Provide the [x, y] coordinate of the cell's center where the given text is located.  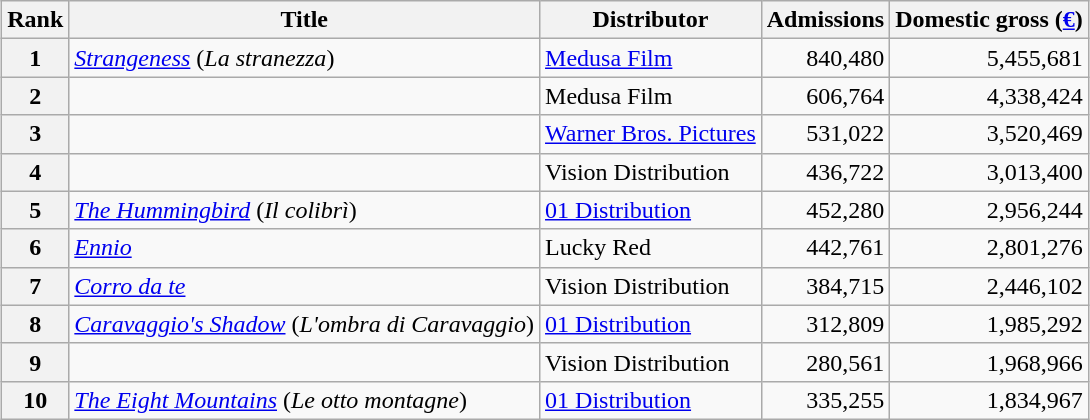
531,022 [825, 134]
5,455,681 [990, 58]
Ennio [304, 248]
312,809 [825, 324]
Rank [36, 20]
3 [36, 134]
5 [36, 210]
3,520,469 [990, 134]
4,338,424 [990, 96]
1 [36, 58]
7 [36, 286]
The Hummingbird (Il colibrì) [304, 210]
4 [36, 172]
2,801,276 [990, 248]
436,722 [825, 172]
Domestic gross (€) [990, 20]
3,013,400 [990, 172]
9 [36, 362]
Lucky Red [651, 248]
384,715 [825, 286]
452,280 [825, 210]
Caravaggio's Shadow (L'ombra di Caravaggio) [304, 324]
The Eight Mountains (Le otto montagne) [304, 400]
Corro da te [304, 286]
840,480 [825, 58]
10 [36, 400]
Warner Bros. Pictures [651, 134]
280,561 [825, 362]
1,968,966 [990, 362]
2,956,244 [990, 210]
442,761 [825, 248]
2 [36, 96]
1,985,292 [990, 324]
2,446,102 [990, 286]
6 [36, 248]
Strangeness (La stranezza) [304, 58]
606,764 [825, 96]
335,255 [825, 400]
8 [36, 324]
Distributor [651, 20]
1,834,967 [990, 400]
Admissions [825, 20]
Title [304, 20]
